Determine the [X, Y] coordinate at the center of the cell enclosing the given text.  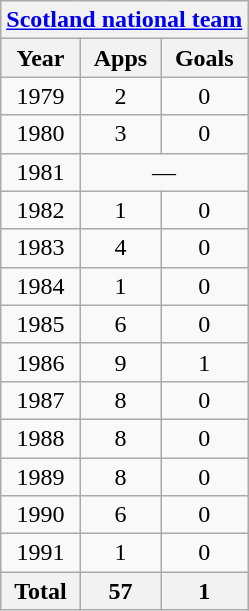
57 [120, 591]
1982 [40, 210]
1990 [40, 515]
1981 [40, 172]
1979 [40, 96]
Goals [204, 58]
1986 [40, 362]
1988 [40, 438]
3 [120, 134]
Apps [120, 58]
4 [120, 248]
1984 [40, 286]
1987 [40, 400]
1983 [40, 248]
1980 [40, 134]
— [164, 172]
Scotland national team [124, 20]
Total [40, 591]
9 [120, 362]
1989 [40, 477]
1991 [40, 553]
1985 [40, 324]
Year [40, 58]
2 [120, 96]
